Capture the cell that displays the provided text and extract its (x, y) central coordinate. 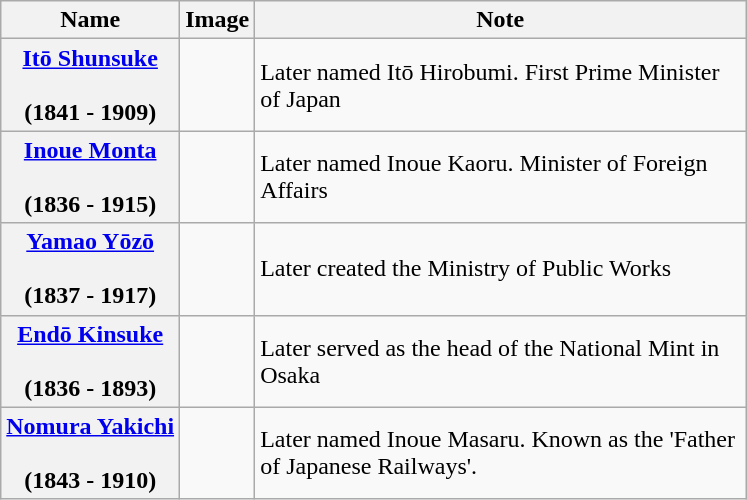
Name (90, 20)
Yamao Yōzō (1837 - 1917) (90, 269)
Later named Inoue Kaoru. Minister of Foreign Affairs (500, 177)
Endō Kinsuke (1836 - 1893) (90, 361)
Inoue Monta (1836 - 1915) (90, 177)
Later named Inoue Masaru. Known as the 'Father of Japanese Railways'. (500, 453)
Itō Shunsuke (1841 - 1909) (90, 85)
Later served as the head of the National Mint in Osaka (500, 361)
Nomura Yakichi (1843 - 1910) (90, 453)
Later created the Ministry of Public Works (500, 269)
Image (218, 20)
Note (500, 20)
Later named Itō Hirobumi. First Prime Minister of Japan (500, 85)
